Capture the cell that displays the provided text and extract its (X, Y) central coordinate. 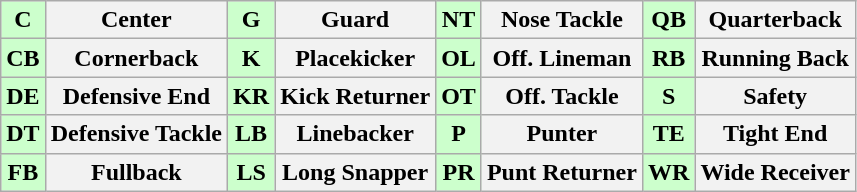
Punter (562, 134)
Placekicker (356, 58)
LB (252, 134)
Tight End (776, 134)
RB (668, 58)
Cornerback (136, 58)
FB (23, 172)
Running Back (776, 58)
Linebacker (356, 134)
P (459, 134)
PR (459, 172)
KR (252, 96)
Guard (356, 20)
Wide Receiver (776, 172)
Kick Returner (356, 96)
TE (668, 134)
K (252, 58)
NT (459, 20)
Defensive Tackle (136, 134)
OL (459, 58)
OT (459, 96)
G (252, 20)
WR (668, 172)
DT (23, 134)
Center (136, 20)
DE (23, 96)
C (23, 20)
Safety (776, 96)
S (668, 96)
Quarterback (776, 20)
QB (668, 20)
Long Snapper (356, 172)
Off. Lineman (562, 58)
CB (23, 58)
LS (252, 172)
Fullback (136, 172)
Punt Returner (562, 172)
Off. Tackle (562, 96)
Nose Tackle (562, 20)
Defensive End (136, 96)
